Extract the (X, Y) coordinate from the center of the cell holding the provided text.  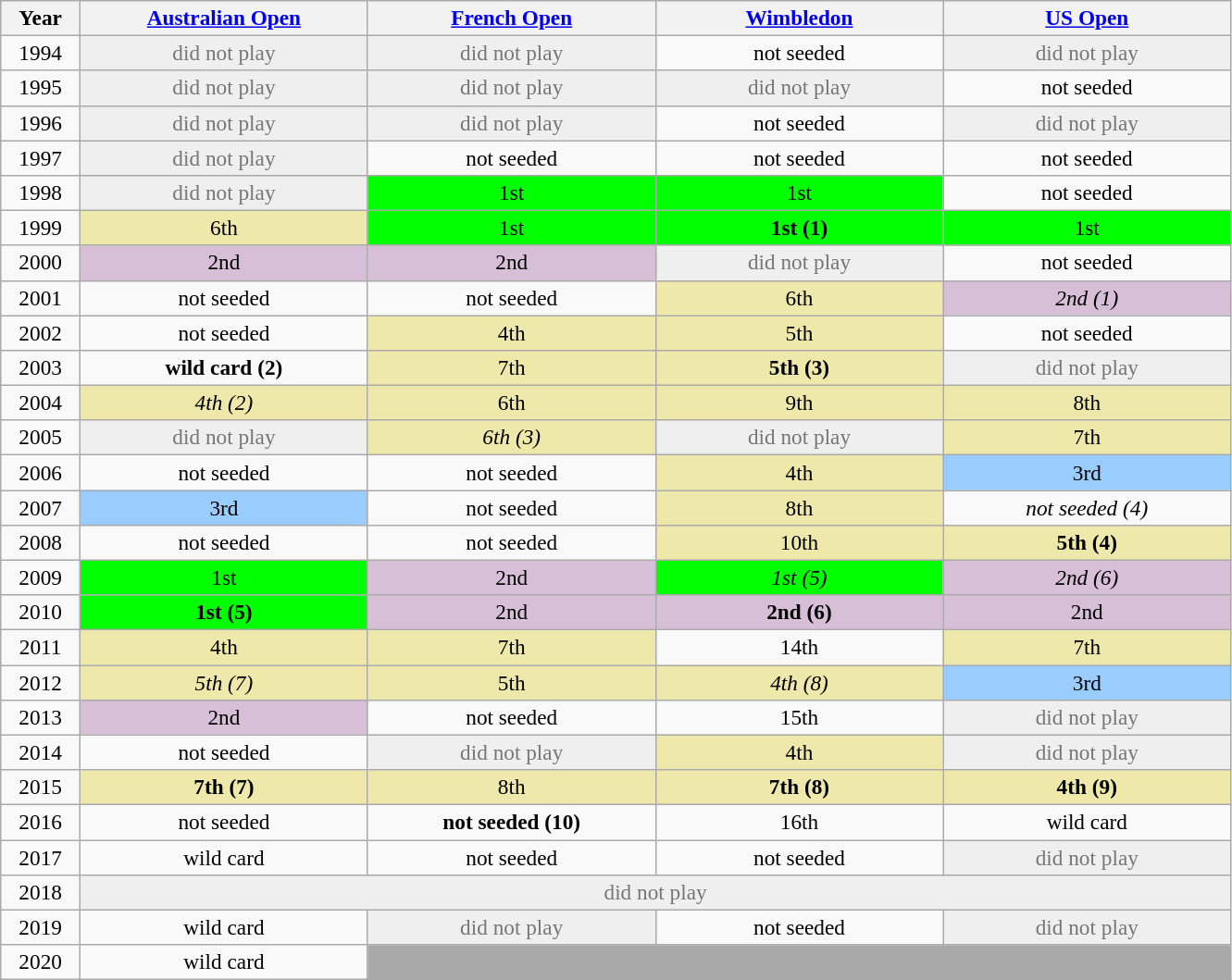
2009 (41, 577)
1998 (41, 192)
not seeded (4) (1087, 507)
5th (4) (1087, 542)
4th (2) (224, 403)
1997 (41, 157)
2nd (1) (1087, 298)
2010 (41, 613)
15th (800, 717)
2003 (41, 367)
7th (8) (800, 787)
2001 (41, 298)
2005 (41, 438)
2019 (41, 927)
14th (800, 647)
1995 (41, 88)
2013 (41, 717)
4th (9) (1087, 787)
2018 (41, 892)
5th (7) (224, 682)
16th (800, 822)
2015 (41, 787)
2008 (41, 542)
6th (3) (511, 438)
2007 (41, 507)
2011 (41, 647)
not seeded (10) (511, 822)
Wimbledon (800, 18)
9th (800, 403)
2020 (41, 961)
1996 (41, 123)
2016 (41, 822)
5th (3) (800, 367)
Australian Open (224, 18)
10th (800, 542)
2012 (41, 682)
2017 (41, 857)
2000 (41, 263)
2006 (41, 472)
1st (1) (800, 228)
1999 (41, 228)
wild card (2) (224, 367)
2002 (41, 332)
2004 (41, 403)
1994 (41, 53)
Year (41, 18)
2014 (41, 752)
7th (7) (224, 787)
French Open (511, 18)
4th (8) (800, 682)
US Open (1087, 18)
